Identify which cell holds the provided text, then report its [X, Y] central coordinate. 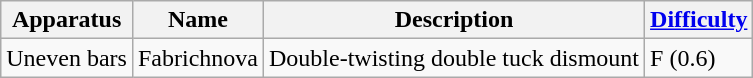
F (0.6) [699, 58]
Description [454, 20]
Apparatus [67, 20]
Double-twisting double tuck dismount [454, 58]
Fabrichnova [198, 58]
Difficulty [699, 20]
Name [198, 20]
Uneven bars [67, 58]
